Determine the (X, Y) coordinate at the center of the cell enclosing the given text.  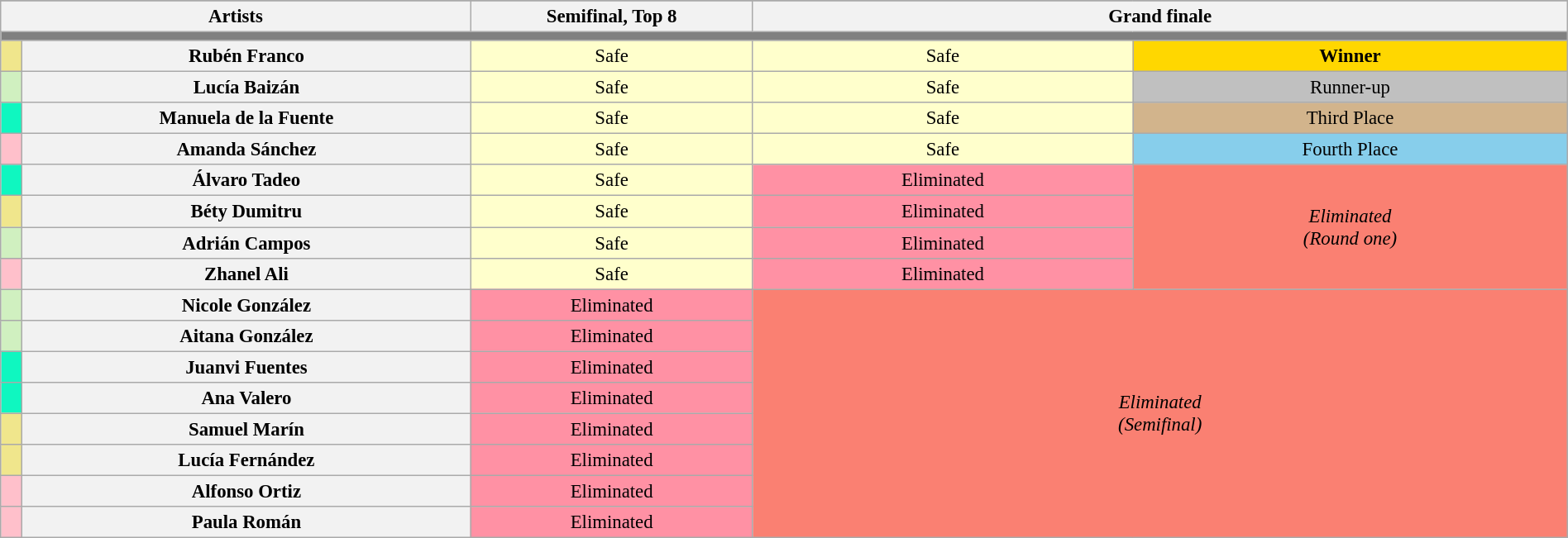
Lucía Fernández (246, 460)
Adrián Campos (246, 243)
Semifinal, Top 8 (612, 17)
Winner (1350, 56)
Artists (236, 17)
Aitana González (246, 336)
Third Place (1350, 118)
Lucía Baizán (246, 88)
Paula Román (246, 522)
Nicole González (246, 305)
Fourth Place (1350, 150)
Álvaro Tadeo (246, 181)
Alfonso Ortiz (246, 491)
Eliminated(Round one) (1350, 227)
Manuela de la Fuente (246, 118)
Eliminated(Semifinal) (1159, 413)
Grand finale (1159, 17)
Zhanel Ali (246, 274)
Juanvi Fuentes (246, 367)
Amanda Sánchez (246, 150)
Béty Dumitru (246, 212)
Ana Valero (246, 398)
Samuel Marín (246, 429)
Rubén Franco (246, 56)
Runner-up (1350, 88)
